Identify which cell holds the provided text, then report its (x, y) central coordinate. 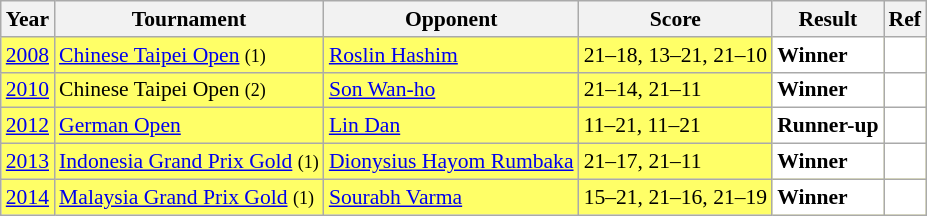
2014 (28, 197)
2008 (28, 55)
Sourabh Varma (452, 197)
Son Wan-ho (452, 90)
Year (28, 19)
2013 (28, 162)
Lin Dan (452, 126)
Result (828, 19)
Chinese Taipei Open (1) (189, 55)
Tournament (189, 19)
Ref (905, 19)
21–14, 21–11 (676, 90)
2010 (28, 90)
2012 (28, 126)
15–21, 21–16, 21–19 (676, 197)
Roslin Hashim (452, 55)
Malaysia Grand Prix Gold (1) (189, 197)
Dionysius Hayom Rumbaka (452, 162)
Runner-up (828, 126)
11–21, 11–21 (676, 126)
Chinese Taipei Open (2) (189, 90)
Indonesia Grand Prix Gold (1) (189, 162)
Score (676, 19)
German Open (189, 126)
Opponent (452, 19)
21–17, 21–11 (676, 162)
21–18, 13–21, 21–10 (676, 55)
